For the text-containing cell, return its midpoint in (x, y) coordinate format. 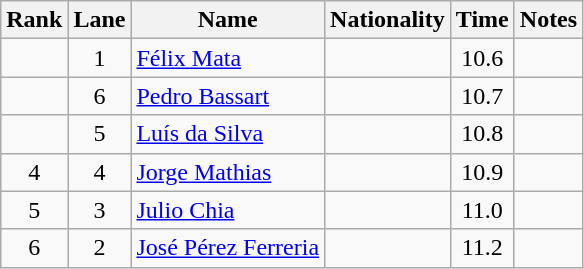
2 (100, 248)
Notes (548, 20)
10.7 (482, 96)
3 (100, 210)
Luís da Silva (228, 134)
10.6 (482, 58)
1 (100, 58)
10.8 (482, 134)
11.2 (482, 248)
Félix Mata (228, 58)
Time (482, 20)
Rank (34, 20)
10.9 (482, 172)
Name (228, 20)
Lane (100, 20)
11.0 (482, 210)
José Pérez Ferreria (228, 248)
Julio Chia (228, 210)
Pedro Bassart (228, 96)
Nationality (388, 20)
Jorge Mathias (228, 172)
